Pinpoint the cell where the given text exists, returning its (x, y) midpoint coordinate. 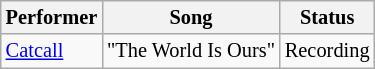
Performer (52, 17)
Song (191, 17)
Recording (328, 51)
"The World Is Ours" (191, 51)
Catcall (52, 51)
Status (328, 17)
